Find where the given text appears and provide that cell's center as [x, y] coordinate. 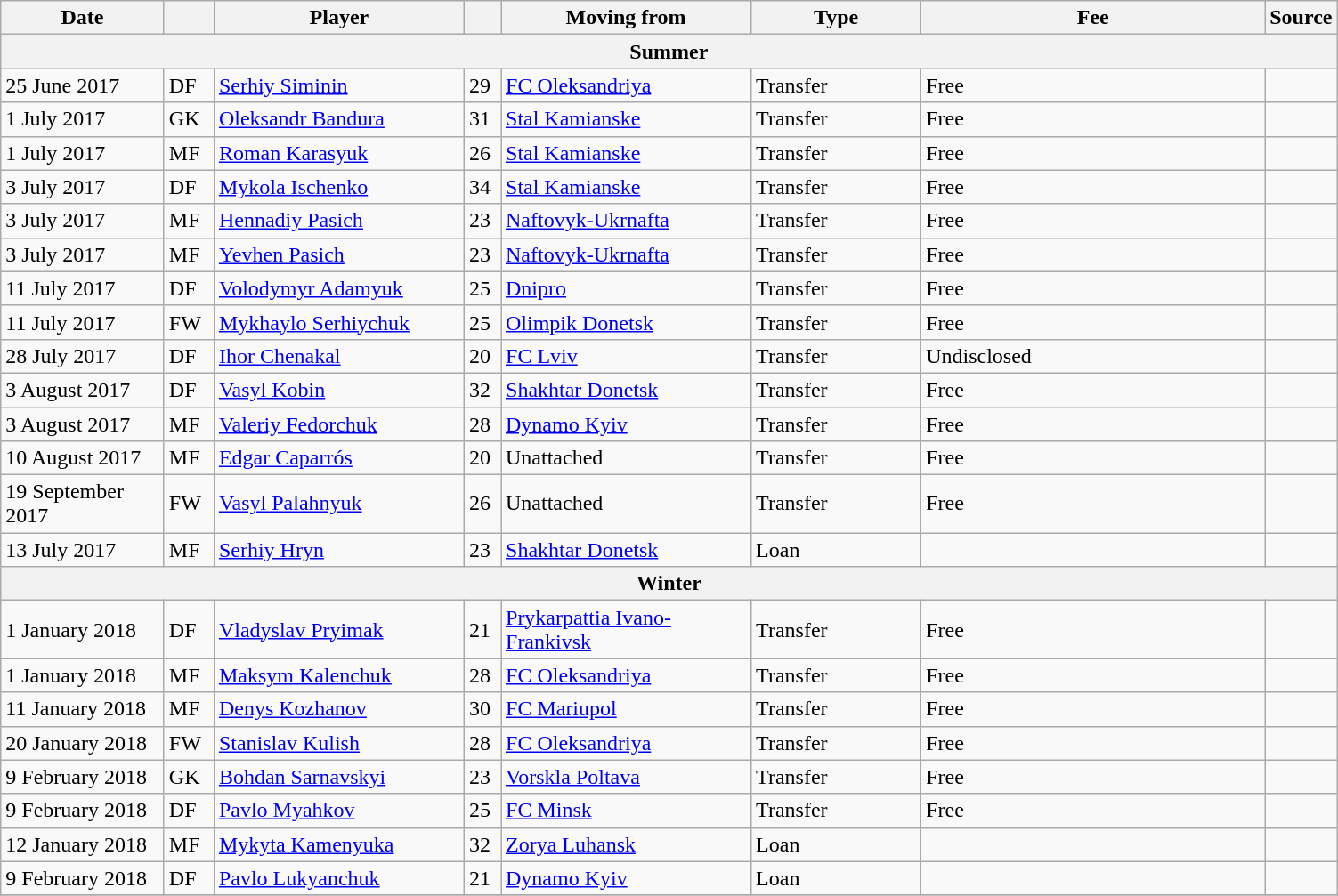
Pavlo Myahkov [338, 811]
Source [1302, 18]
13 July 2017 [83, 550]
Maksym Kalenchuk [338, 675]
31 [482, 119]
Oleksandr Bandura [338, 119]
12 January 2018 [83, 844]
FC Lviv [625, 356]
Moving from [625, 18]
Serhiy Hryn [338, 550]
29 [482, 85]
Stanislav Kulish [338, 743]
Olimpik Donetsk [625, 322]
Hennadiy Pasich [338, 221]
Mykhaylo Serhiychuk [338, 322]
25 June 2017 [83, 85]
11 January 2018 [83, 709]
Mykyta Kamenyuka [338, 844]
Dnipro [625, 288]
34 [482, 187]
Prykarpattia Ivano-Frankivsk [625, 630]
Edgar Caparrós [338, 458]
Serhiy Siminin [338, 85]
Valeriy Fedorchuk [338, 424]
Vorskla Poltava [625, 777]
Date [83, 18]
Ihor Chenakal [338, 356]
Player [338, 18]
Zorya Luhansk [625, 844]
Volodymyr Adamyuk [338, 288]
Mykola Ischenko [338, 187]
Undisclosed [1093, 356]
FC Mariupol [625, 709]
Pavlo Lukyanchuk [338, 878]
20 January 2018 [83, 743]
Roman Karasyuk [338, 153]
Vasyl Palahnyuk [338, 504]
Bohdan Sarnavskyi [338, 777]
Fee [1093, 18]
Yevhen Pasich [338, 254]
FC Minsk [625, 811]
Type [837, 18]
19 September 2017 [83, 504]
Denys Kozhanov [338, 709]
28 July 2017 [83, 356]
Summer [669, 52]
Vasyl Kobin [338, 390]
10 August 2017 [83, 458]
Vladyslav Pryimak [338, 630]
Winter [669, 584]
30 [482, 709]
